Return [x, y] of the center of cell containing provided text 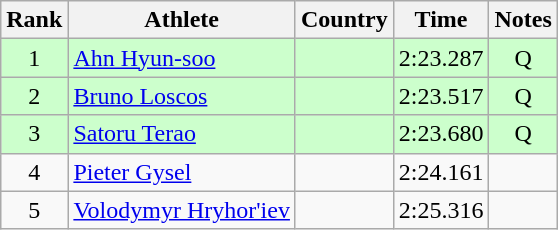
2:23.517 [441, 96]
Satoru Terao [182, 134]
4 [34, 172]
1 [34, 58]
Bruno Loscos [182, 96]
Athlete [182, 20]
2:23.680 [441, 134]
5 [34, 210]
Volodymyr Hryhor'iev [182, 210]
Country [344, 20]
2:24.161 [441, 172]
2:25.316 [441, 210]
3 [34, 134]
2:23.287 [441, 58]
Ahn Hyun-soo [182, 58]
Notes [523, 20]
Time [441, 20]
Pieter Gysel [182, 172]
Rank [34, 20]
2 [34, 96]
